Provide the [X, Y] coordinate of the cell's center where the given text is located.  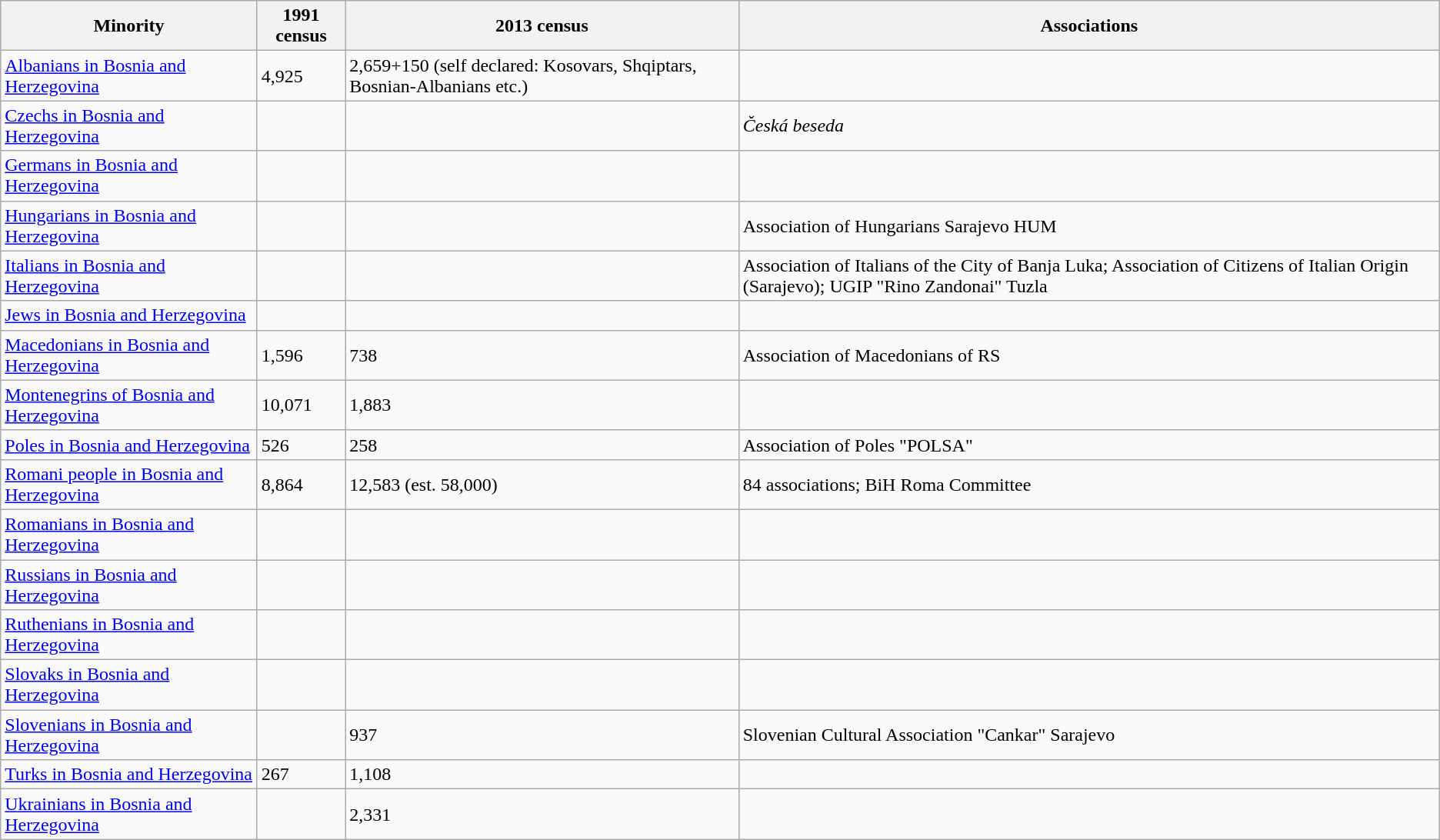
Czechs in Bosnia and Herzegovina [129, 126]
Slovaks in Bosnia and Herzegovina [129, 685]
Romanians in Bosnia and Herzegovina [129, 534]
Česká beseda [1089, 126]
4,925 [301, 75]
Association of Hungarians Sarajevo HUM [1089, 226]
526 [301, 445]
1,108 [542, 775]
1991 census [301, 26]
2,331 [542, 814]
8,864 [301, 485]
Romani people in Bosnia and Herzegovina [129, 485]
1,596 [301, 355]
937 [542, 735]
738 [542, 355]
Russians in Bosnia and Herzegovina [129, 585]
Association of Macedonians of RS [1089, 355]
84 associations; BiH Roma Committee [1089, 485]
1,883 [542, 405]
Albanians in Bosnia and Herzegovina [129, 75]
Ruthenians in Bosnia and Herzegovina [129, 635]
Slovenians in Bosnia and Herzegovina [129, 735]
Minority [129, 26]
10,071 [301, 405]
Turks in Bosnia and Herzegovina [129, 775]
Montenegrins of Bosnia and Herzegovina [129, 405]
Associations [1089, 26]
Italians in Bosnia and Herzegovina [129, 275]
12,583 (est. 58,000) [542, 485]
2013 census [542, 26]
Jews in Bosnia and Herzegovina [129, 315]
258 [542, 445]
Hungarians in Bosnia and Herzegovina [129, 226]
Poles in Bosnia and Herzegovina [129, 445]
2,659+150 (self declared: Kosovars, Shqiptars, Bosnian-Albanians etc.) [542, 75]
Slovenian Cultural Association "Cankar" Sarajevo [1089, 735]
Germans in Bosnia and Herzegovina [129, 175]
267 [301, 775]
Association of Poles "POLSA" [1089, 445]
Ukrainians in Bosnia and Herzegovina [129, 814]
Association of Italians of the City of Banja Luka; Association of Citizens of Italian Origin (Sarajevo); UGIP "Rino Zandonai" Tuzla [1089, 275]
Macedonians in Bosnia and Herzegovina [129, 355]
